Pinpoint the cell where the given text exists, returning its (X, Y) midpoint coordinate. 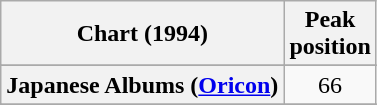
Chart (1994) (142, 34)
Peak position (330, 34)
Japanese Albums (Oricon) (142, 85)
66 (330, 85)
